Identify which cell holds the provided text, then report its (x, y) central coordinate. 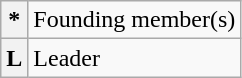
* (14, 20)
L (14, 58)
Leader (134, 58)
Founding member(s) (134, 20)
